Return the (X, Y) coordinate for the center point of the cell that contains the specified text.  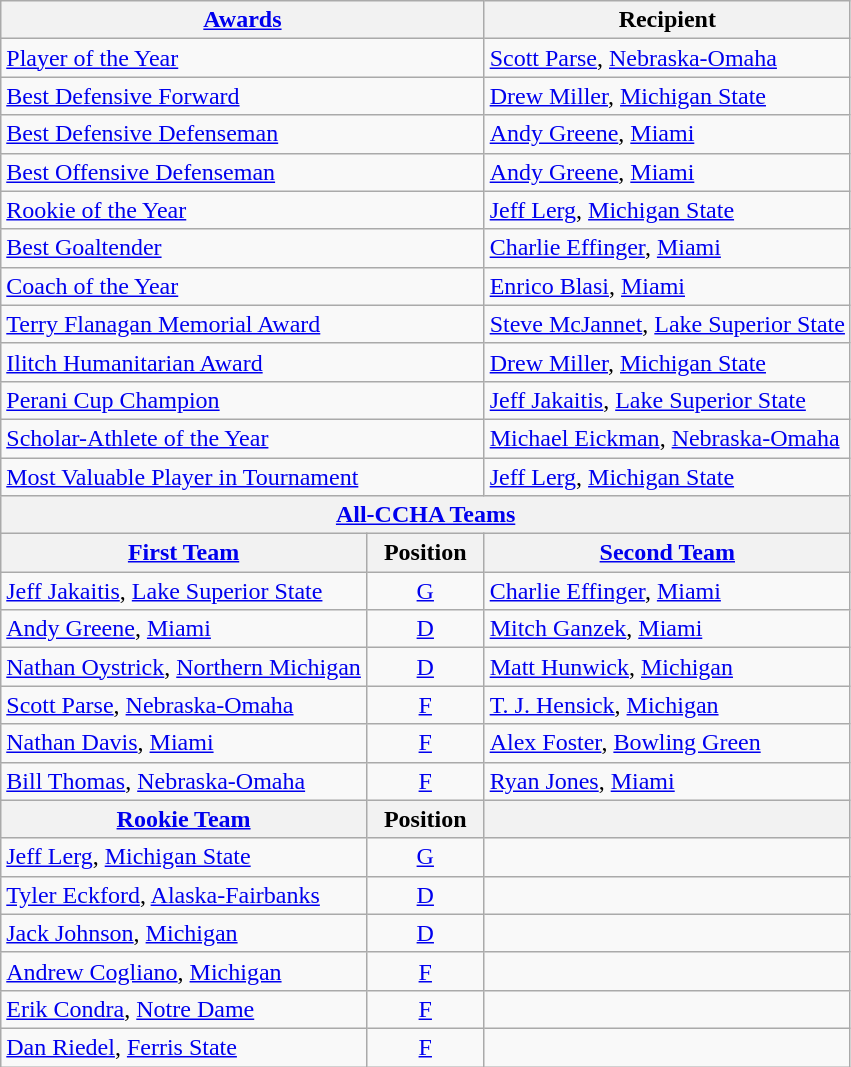
T. J. Hensick, Michigan (667, 705)
Player of the Year (242, 58)
Recipient (667, 20)
Perani Cup Champion (242, 400)
Alex Foster, Bowling Green (667, 743)
Best Offensive Defenseman (242, 172)
Terry Flanagan Memorial Award (242, 324)
Andrew Cogliano, Michigan (184, 971)
All-CCHA Teams (426, 515)
Ryan Jones, Miami (667, 781)
Most Valuable Player in Tournament (242, 477)
Bill Thomas, Nebraska-Omaha (184, 781)
Erik Condra, Notre Dame (184, 1009)
First Team (184, 553)
Nathan Oystrick, Northern Michigan (184, 667)
Tyler Eckford, Alaska-Fairbanks (184, 895)
Michael Eickman, Nebraska-Omaha (667, 438)
Rookie Team (184, 819)
Best Defensive Defenseman (242, 134)
Enrico Blasi, Miami (667, 286)
Mitch Ganzek, Miami (667, 629)
Best Defensive Forward (242, 96)
Dan Riedel, Ferris State (184, 1047)
Awards (242, 20)
Best Goaltender (242, 248)
Second Team (667, 553)
Scholar-Athlete of the Year (242, 438)
Nathan Davis, Miami (184, 743)
Matt Hunwick, Michigan (667, 667)
Ilitch Humanitarian Award (242, 362)
Rookie of the Year (242, 210)
Jack Johnson, Michigan (184, 933)
Coach of the Year (242, 286)
Steve McJannet, Lake Superior State (667, 324)
